Output the [X, Y] coordinate of the center of the cell containing the given text.  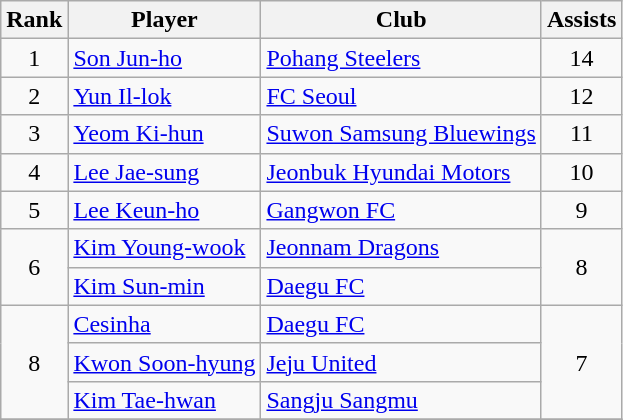
Jeonnam Dragons [401, 248]
3 [34, 134]
14 [581, 58]
Assists [581, 20]
10 [581, 172]
Lee Keun-ho [164, 210]
2 [34, 96]
9 [581, 210]
Son Jun-ho [164, 58]
4 [34, 172]
1 [34, 58]
Yeom Ki-hun [164, 134]
Jeonbuk Hyundai Motors [401, 172]
Jeju United [401, 362]
12 [581, 96]
Rank [34, 20]
FC Seoul [401, 96]
Suwon Samsung Bluewings [401, 134]
Cesinha [164, 324]
Gangwon FC [401, 210]
7 [581, 362]
Kim Young-wook [164, 248]
Club [401, 20]
Pohang Steelers [401, 58]
Yun Il-lok [164, 96]
6 [34, 267]
Sangju Sangmu [401, 400]
Player [164, 20]
Lee Jae-sung [164, 172]
Kim Sun-min [164, 286]
Kim Tae-hwan [164, 400]
5 [34, 210]
Kwon Soon-hyung [164, 362]
11 [581, 134]
